Output the [X, Y] coordinate of the center of the cell containing the given text.  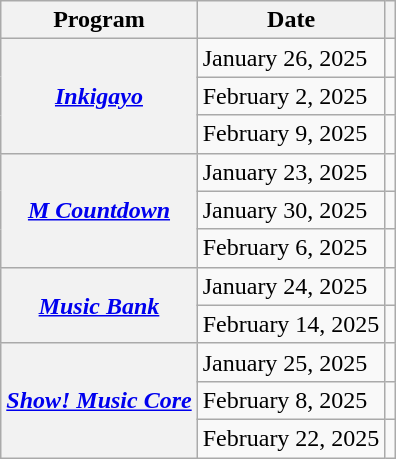
January 30, 2025 [291, 210]
January 26, 2025 [291, 58]
February 14, 2025 [291, 324]
February 22, 2025 [291, 438]
February 2, 2025 [291, 96]
February 9, 2025 [291, 134]
Inkigayo [99, 96]
Program [99, 20]
January 24, 2025 [291, 286]
January 25, 2025 [291, 362]
M Countdown [99, 210]
January 23, 2025 [291, 172]
Music Bank [99, 305]
Show! Music Core [99, 400]
February 6, 2025 [291, 248]
February 8, 2025 [291, 400]
Date [291, 20]
